Detect which cell encompasses the target text, then output its (x, y) center coordinate. 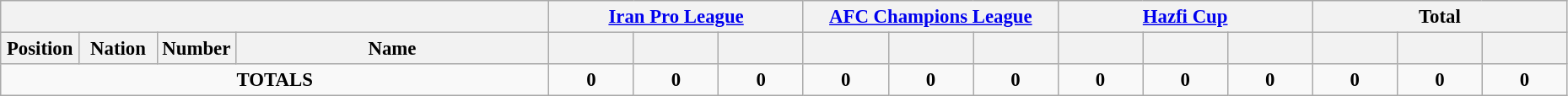
Nation (118, 49)
AFC Champions League (930, 17)
Iran Pro League (676, 17)
TOTALS (275, 80)
Position (40, 49)
Name (391, 49)
Total (1440, 17)
Number (196, 49)
Hazfi Cup (1185, 17)
